Find where the given text appears and provide that cell's center as (X, Y) coordinate. 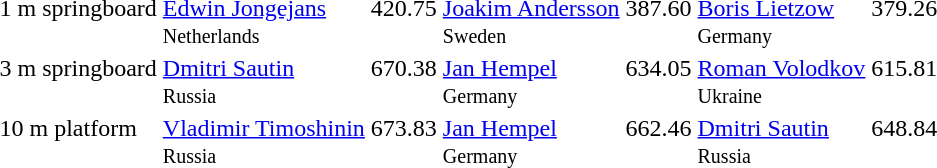
Jan HempelGermany (531, 82)
Dmitri SautinRussia (264, 82)
670.38 (404, 82)
634.05 (658, 82)
Roman VolodkovUkraine (782, 82)
